For the text-containing cell, return its midpoint in [X, Y] coordinate format. 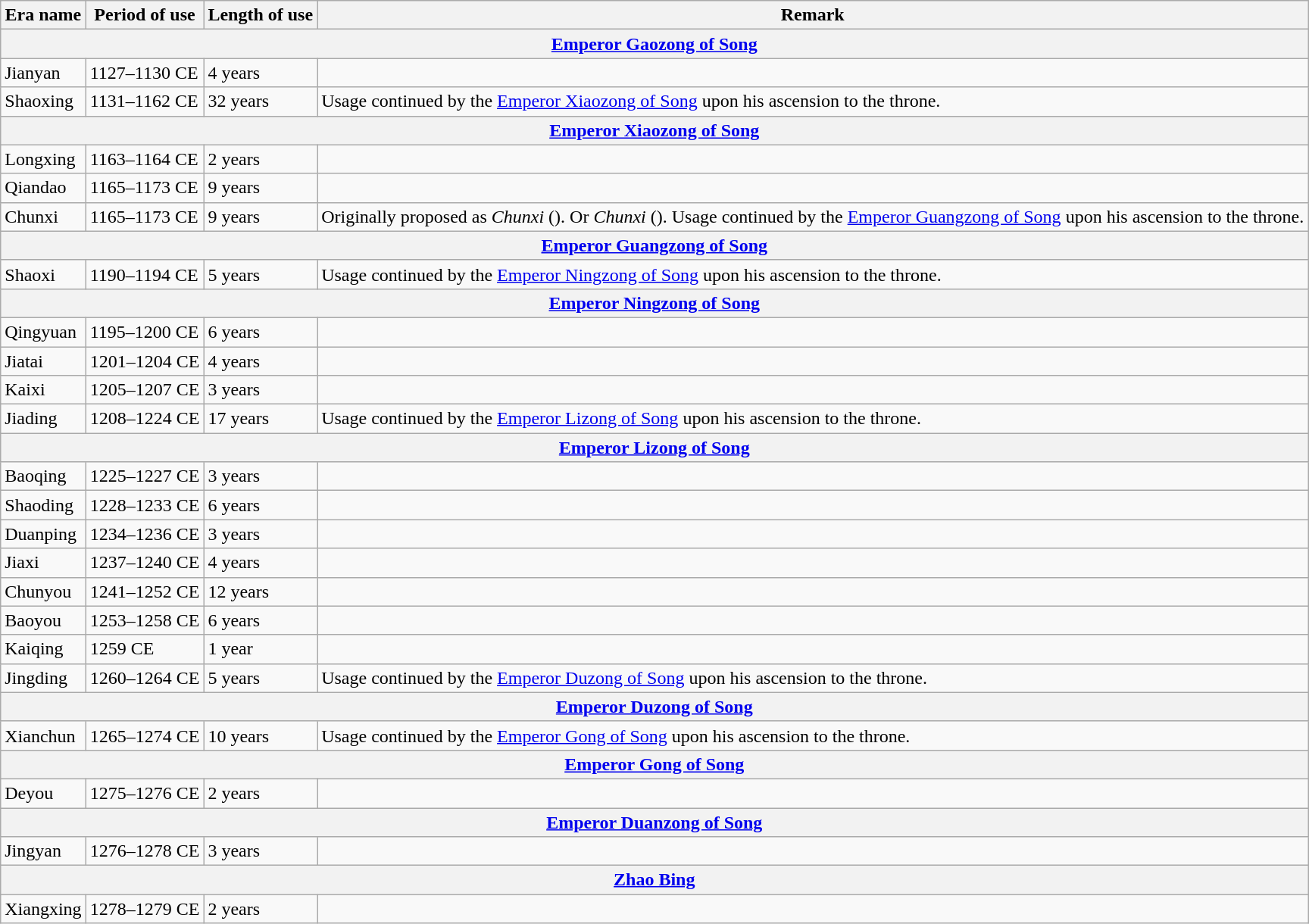
Emperor Guangzong of Song [654, 245]
Jingyan [43, 851]
Emperor Duanzong of Song [654, 822]
Shaoxing [43, 101]
1163–1164 CE [145, 159]
Qiandao [43, 188]
Emperor Lizong of Song [654, 448]
Qingyuan [43, 332]
Shaoding [43, 505]
Xianchun [43, 735]
Jiading [43, 419]
1131–1162 CE [145, 101]
Kaiqing [43, 649]
Baoqing [43, 476]
Zhao Bing [654, 880]
Emperor Xiaozong of Song [654, 130]
Emperor Ningzong of Song [654, 303]
Jiaxi [43, 563]
Jingding [43, 678]
Jiatai [43, 361]
Length of use [261, 15]
Deyou [43, 793]
Longxing [43, 159]
Emperor Gaozong of Song [654, 44]
1208–1224 CE [145, 419]
1278–1279 CE [145, 909]
Xiangxing [43, 909]
1260–1264 CE [145, 678]
1195–1200 CE [145, 332]
Usage continued by the Emperor Duzong of Song upon his ascension to the throne. [813, 678]
12 years [261, 592]
Chunyou [43, 592]
1275–1276 CE [145, 793]
Usage continued by the Emperor Xiaozong of Song upon his ascension to the throne. [813, 101]
Usage continued by the Emperor Ningzong of Song upon his ascension to the throne. [813, 274]
Baoyou [43, 620]
Usage continued by the Emperor Gong of Song upon his ascension to the throne. [813, 735]
17 years [261, 419]
1228–1233 CE [145, 505]
1253–1258 CE [145, 620]
1225–1227 CE [145, 476]
Chunxi [43, 217]
Jianyan [43, 73]
Period of use [145, 15]
1259 CE [145, 649]
Shaoxi [43, 274]
Originally proposed as Chunxi (). Or Chunxi (). Usage continued by the Emperor Guangzong of Song upon his ascension to the throne. [813, 217]
1201–1204 CE [145, 361]
Emperor Duzong of Song [654, 707]
Era name [43, 15]
1276–1278 CE [145, 851]
1234–1236 CE [145, 534]
10 years [261, 735]
Duanping [43, 534]
1127–1130 CE [145, 73]
32 years [261, 101]
1265–1274 CE [145, 735]
1190–1194 CE [145, 274]
Emperor Gong of Song [654, 764]
1 year [261, 649]
1241–1252 CE [145, 592]
Kaixi [43, 390]
Usage continued by the Emperor Lizong of Song upon his ascension to the throne. [813, 419]
Remark [813, 15]
1205–1207 CE [145, 390]
1237–1240 CE [145, 563]
